Detect which cell encompasses the target text, then output its [X, Y] center coordinate. 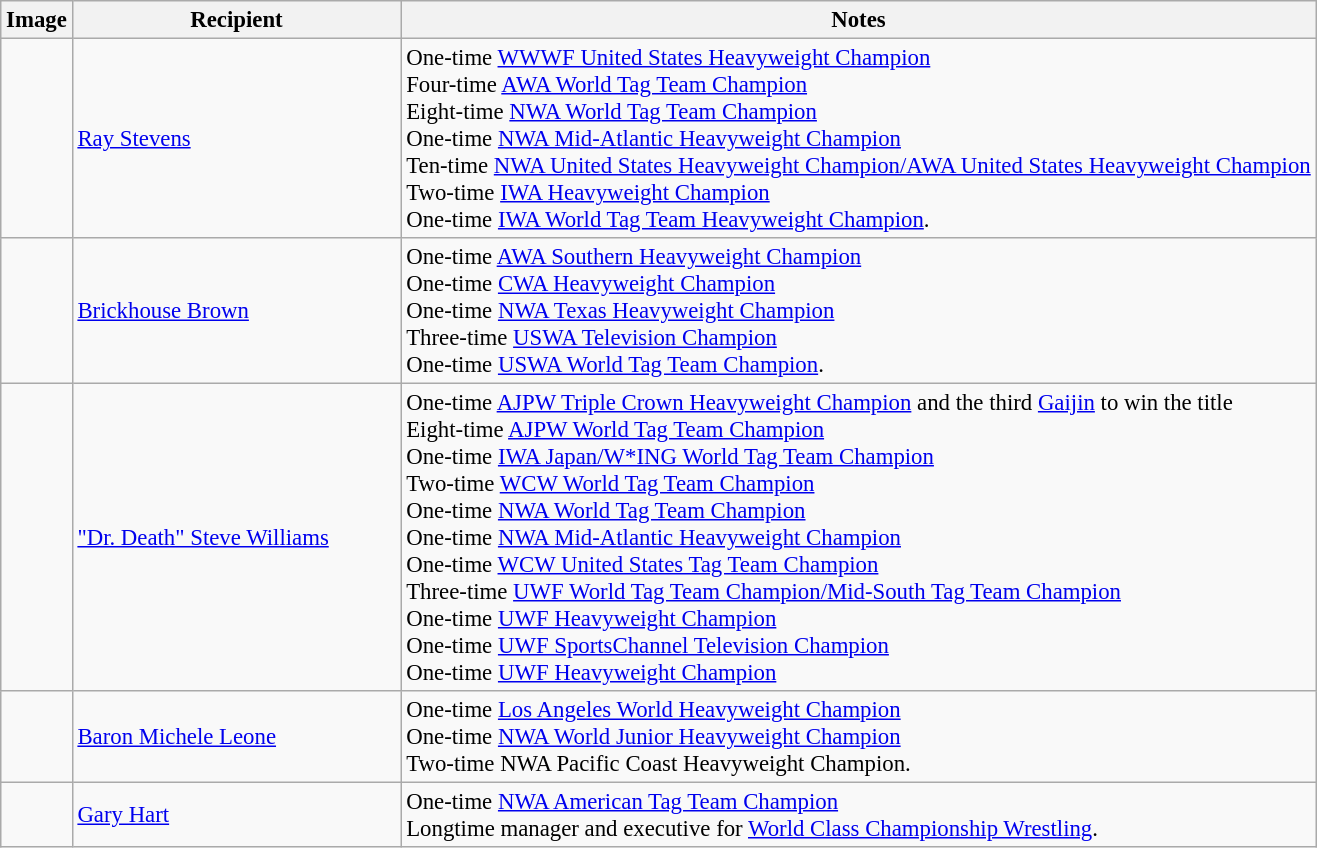
Baron Michele Leone [236, 737]
One-time NWA American Tag Team ChampionLongtime manager and executive for World Class Championship Wrestling. [858, 816]
"Dr. Death" Steve Williams [236, 538]
Gary Hart [236, 816]
Ray Stevens [236, 139]
Brickhouse Brown [236, 311]
Image [36, 20]
Recipient [236, 20]
One-time Los Angeles World Heavyweight ChampionOne-time NWA World Junior Heavyweight ChampionTwo-time NWA Pacific Coast Heavyweight Champion. [858, 737]
Notes [858, 20]
